For the text-containing cell, return its midpoint in (x, y) coordinate format. 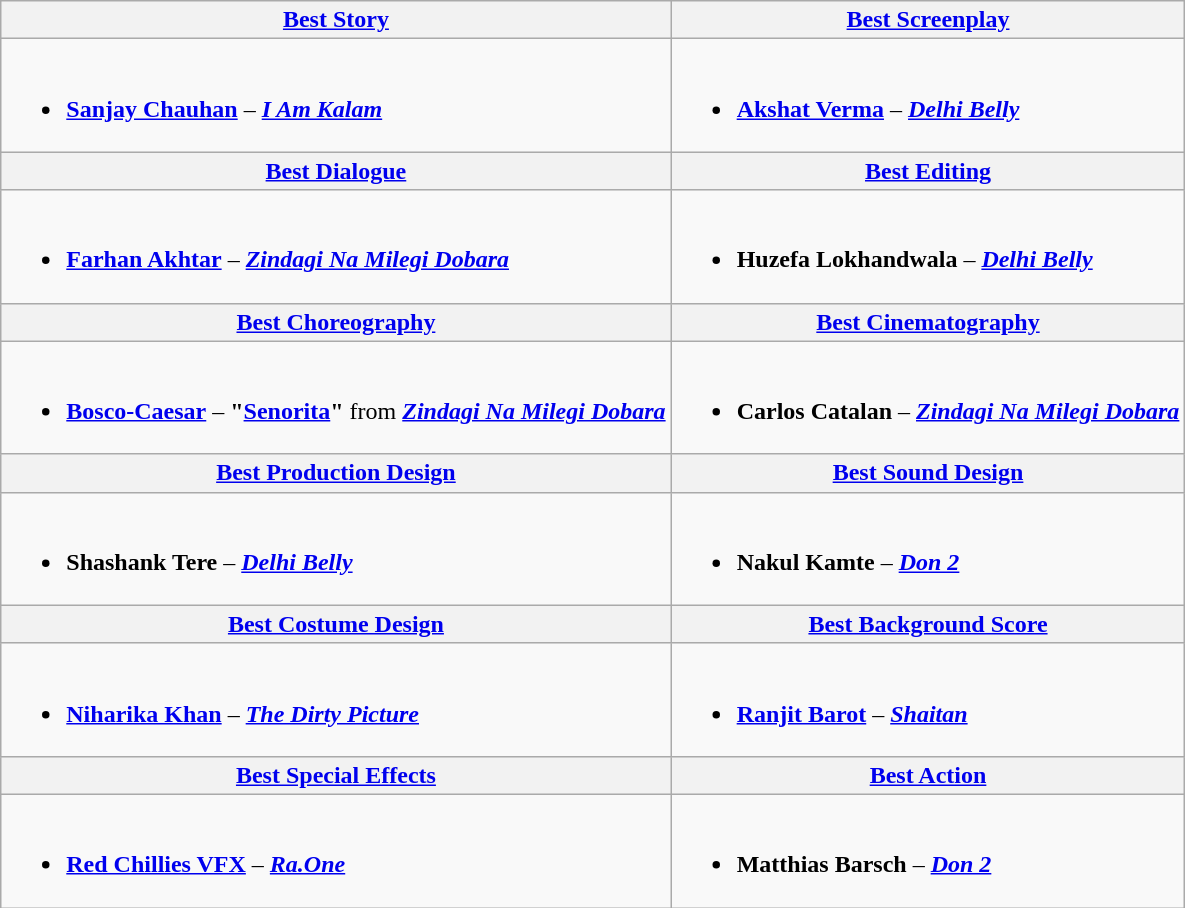
Best Costume Design (336, 624)
Best Cinematography (928, 322)
Best Screenplay (928, 20)
Ranjit Barot – Shaitan (928, 700)
Best Editing (928, 171)
Best Story (336, 20)
Bosco-Caesar – "Senorita" from Zindagi Na Milegi Dobara (336, 398)
Nakul Kamte – Don 2 (928, 548)
Red Chillies VFX – Ra.One (336, 850)
Shashank Tere – Delhi Belly (336, 548)
Farhan Akhtar – Zindagi Na Milegi Dobara (336, 246)
Best Production Design (336, 473)
Best Special Effects (336, 775)
Akshat Verma – Delhi Belly (928, 96)
Huzefa Lokhandwala – Delhi Belly (928, 246)
Best Sound Design (928, 473)
Best Background Score (928, 624)
Matthias Barsch – Don 2 (928, 850)
Niharika Khan – The Dirty Picture (336, 700)
Best Action (928, 775)
Carlos Catalan – Zindagi Na Milegi Dobara (928, 398)
Sanjay Chauhan – I Am Kalam (336, 96)
Best Choreography (336, 322)
Best Dialogue (336, 171)
